Locate the cell with the specified text and output its (x, y) center coordinate. 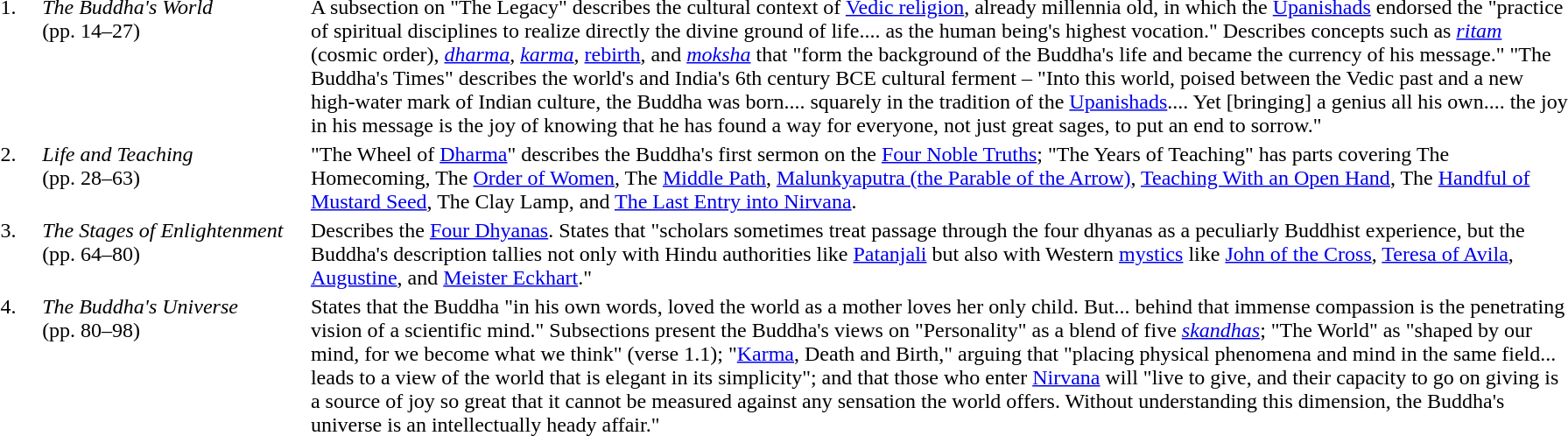
Life and Teaching(pp. 28–63) (174, 178)
The Stages of Enlightenment(pp. 64–80) (174, 254)
